Find where the given text appears and provide that cell's center as [x, y] coordinate. 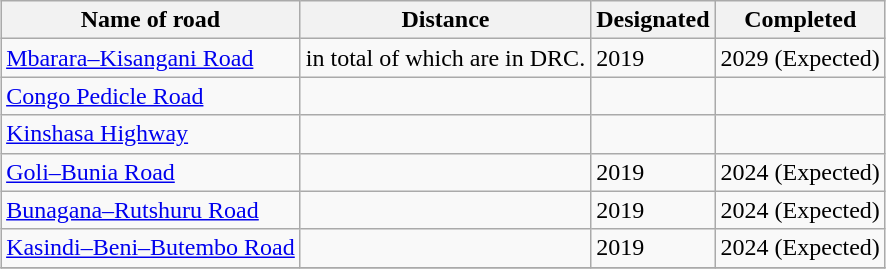
Kasindi–Beni–Butembo Road [151, 248]
Goli–Bunia Road [151, 172]
Bunagana–Rutshuru Road [151, 210]
Kinshasa Highway [151, 134]
2029 (Expected) [800, 58]
Mbarara–Kisangani Road [151, 58]
Designated [653, 20]
Congo Pedicle Road [151, 96]
Completed [800, 20]
Name of road [151, 20]
Distance [445, 20]
in total of which are in DRC. [445, 58]
